Capture the cell that displays the provided text and extract its [x, y] central coordinate. 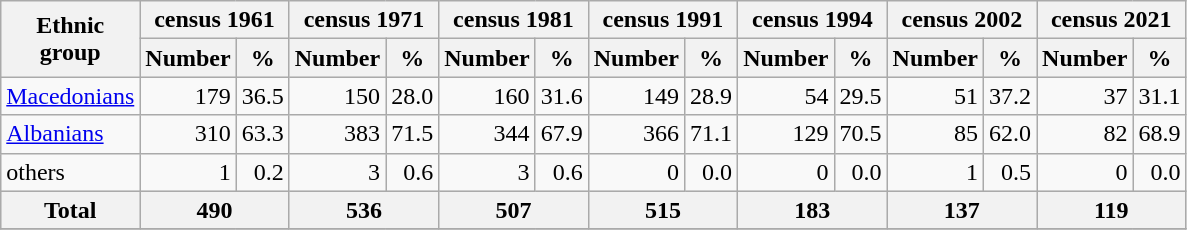
71.1 [712, 134]
51 [935, 96]
36.5 [262, 96]
183 [812, 210]
67.9 [562, 134]
Macedonians [70, 96]
31.6 [562, 96]
179 [188, 96]
29.5 [860, 96]
149 [636, 96]
census 1991 [662, 20]
others [70, 172]
28.0 [412, 96]
71.5 [412, 134]
344 [487, 134]
85 [935, 134]
31.1 [1160, 96]
160 [487, 96]
0.2 [262, 172]
census 1994 [812, 20]
Total [70, 210]
70.5 [860, 134]
310 [188, 134]
census 1971 [364, 20]
119 [1112, 210]
62.0 [1010, 134]
150 [337, 96]
82 [1085, 134]
536 [364, 210]
37.2 [1010, 96]
0.5 [1010, 172]
census 2021 [1112, 20]
63.3 [262, 134]
507 [514, 210]
68.9 [1160, 134]
28.9 [712, 96]
37 [1085, 96]
Albanians [70, 134]
census 1961 [214, 20]
383 [337, 134]
census 1981 [514, 20]
137 [962, 210]
Ethnicgroup [70, 39]
515 [662, 210]
54 [786, 96]
census 2002 [962, 20]
366 [636, 134]
490 [214, 210]
129 [786, 134]
